Determine the [x, y] coordinate at the center of the cell enclosing the given text.  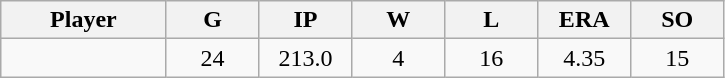
SO [678, 20]
L [492, 20]
15 [678, 58]
Player [84, 20]
ERA [584, 20]
4.35 [584, 58]
G [212, 20]
4 [398, 58]
W [398, 20]
16 [492, 58]
24 [212, 58]
213.0 [306, 58]
IP [306, 20]
